Return the [x, y] coordinate for the center point of the cell that contains the specified text.  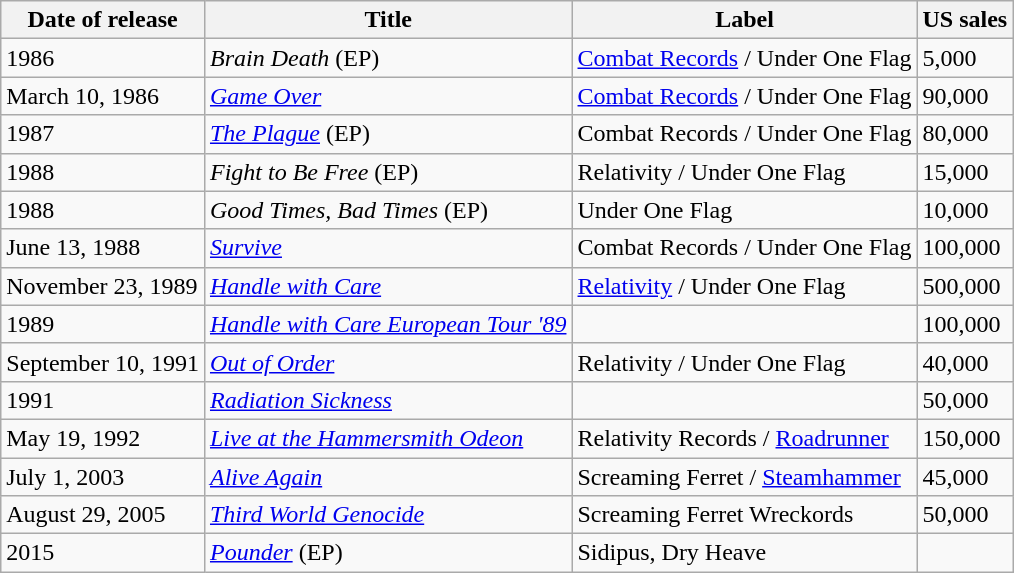
Brain Death (EP) [388, 58]
1986 [103, 58]
The Plague (EP) [388, 134]
40,000 [965, 362]
Relativity Records / Roadrunner [744, 438]
Radiation Sickness [388, 400]
1991 [103, 400]
2015 [103, 553]
Date of release [103, 20]
July 1, 2003 [103, 477]
Screaming Ferret Wreckords [744, 515]
November 23, 1989 [103, 286]
150,000 [965, 438]
Screaming Ferret / Steamhammer [744, 477]
45,000 [965, 477]
May 19, 1992 [103, 438]
90,000 [965, 96]
Label [744, 20]
Live at the Hammersmith Odeon [388, 438]
1987 [103, 134]
August 29, 2005 [103, 515]
Survive [388, 248]
500,000 [965, 286]
80,000 [965, 134]
Good Times, Bad Times (EP) [388, 210]
June 13, 1988 [103, 248]
5,000 [965, 58]
Fight to Be Free (EP) [388, 172]
US sales [965, 20]
Alive Again [388, 477]
15,000 [965, 172]
Pounder (EP) [388, 553]
Under One Flag [744, 210]
1989 [103, 324]
Title [388, 20]
Handle with Care European Tour '89 [388, 324]
Sidipus, Dry Heave [744, 553]
March 10, 1986 [103, 96]
Third World Genocide [388, 515]
Game Over [388, 96]
Handle with Care [388, 286]
Out of Order [388, 362]
September 10, 1991 [103, 362]
10,000 [965, 210]
